Search for the cell housing the specified text and yield its (x, y) center coordinate. 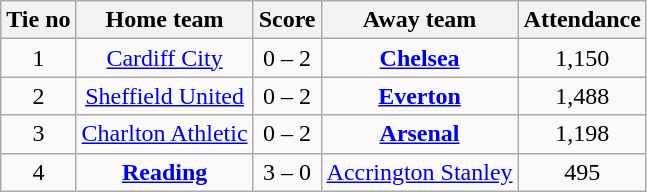
Chelsea (420, 58)
Charlton Athletic (164, 134)
4 (38, 172)
Reading (164, 172)
3 (38, 134)
Everton (420, 96)
Arsenal (420, 134)
Score (287, 20)
1,488 (582, 96)
Attendance (582, 20)
1 (38, 58)
Sheffield United (164, 96)
1,150 (582, 58)
495 (582, 172)
Away team (420, 20)
Tie no (38, 20)
2 (38, 96)
Cardiff City (164, 58)
3 – 0 (287, 172)
Home team (164, 20)
Accrington Stanley (420, 172)
1,198 (582, 134)
